Pinpoint the cell where the given text exists, returning its [x, y] midpoint coordinate. 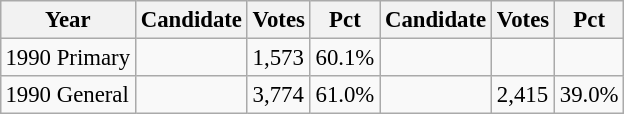
60.1% [344, 57]
1990 Primary [68, 57]
39.0% [588, 95]
1990 General [68, 95]
1,573 [278, 57]
3,774 [278, 95]
Year [68, 20]
61.0% [344, 95]
2,415 [524, 95]
